From the cell containing the given text, extract its center point as (X, Y) coordinate. 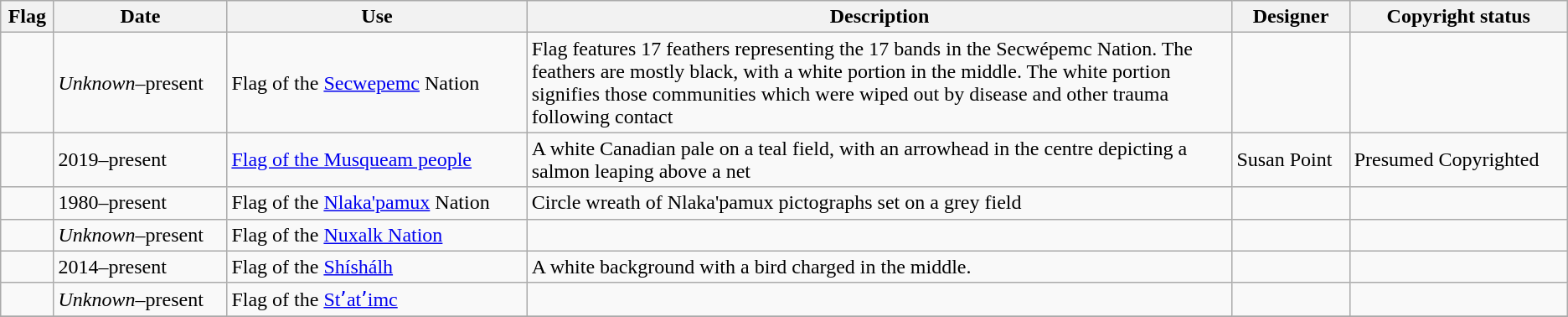
Flag of the Shíshálh (377, 267)
Flag of the Nlaka'pamux Nation (377, 203)
Date (141, 17)
Presumed Copyrighted (1458, 159)
Description (879, 17)
Susan Point (1291, 159)
A white background with a bird charged in the middle. (879, 267)
Use (377, 17)
Flag of the Nuxalk Nation (377, 235)
1980–present (141, 203)
2014–present (141, 267)
Flag of the Stʼatʼimc (377, 299)
Circle wreath of Nlaka'pamux pictographs set on a grey field (879, 203)
Copyright status (1458, 17)
2019–present (141, 159)
Flag (27, 17)
Designer (1291, 17)
Flag of the Musqueam people (377, 159)
Flag of the Secwepemc Nation (377, 82)
A white Canadian pale on a teal field, with an arrowhead in the centre depicting a salmon leaping above a net (879, 159)
